Locate the cell with the specified text and output its [x, y] center coordinate. 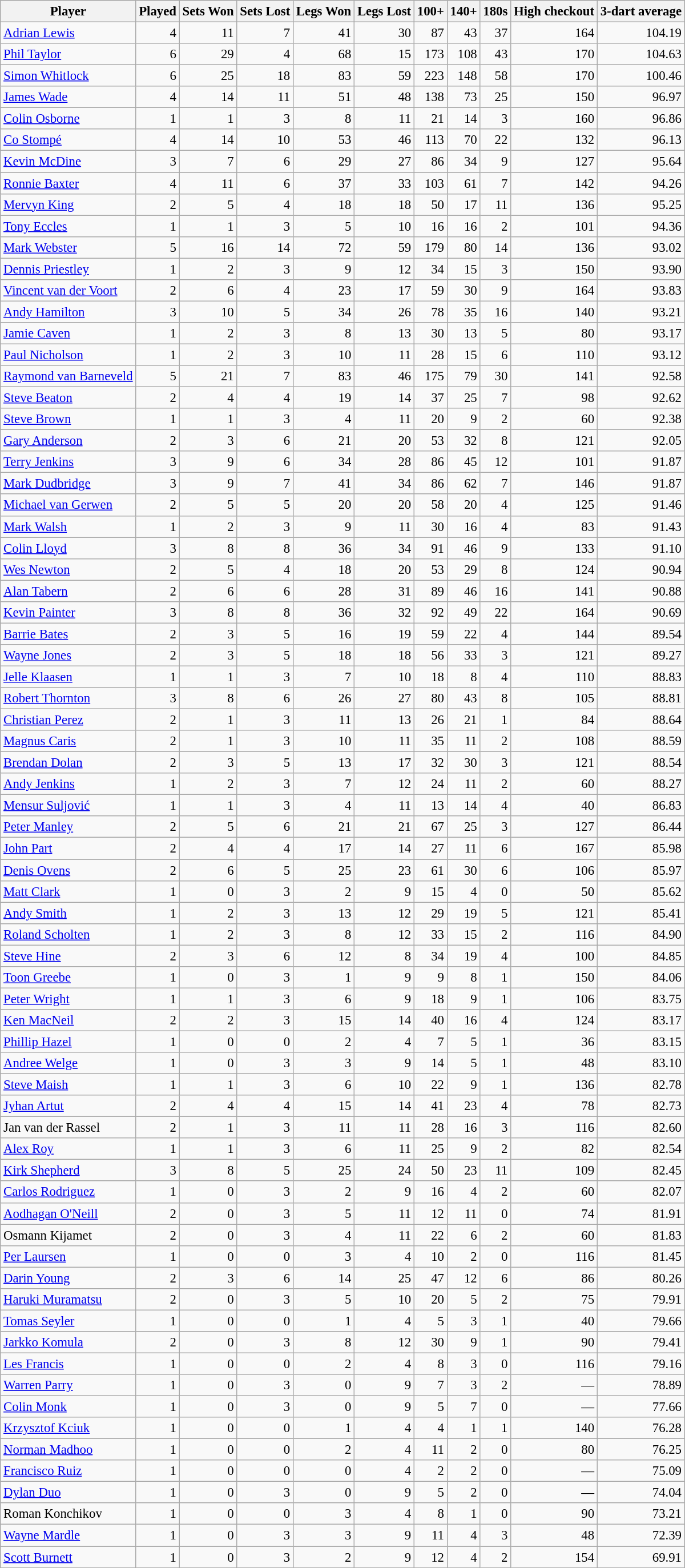
83.10 [640, 1063]
132 [554, 140]
Vincent van der Voort [68, 291]
89 [430, 591]
79 [464, 376]
82.60 [640, 1128]
Raymond van Barneveld [68, 376]
Krzysztof Kciuk [68, 1428]
100.46 [640, 76]
98 [554, 398]
73.21 [640, 1514]
Legs Won [324, 11]
96.97 [640, 97]
Jyhan Artut [68, 1106]
82.78 [640, 1085]
94.36 [640, 226]
Per Laursen [68, 1256]
84.90 [640, 934]
79.41 [640, 1342]
180s [495, 11]
Colin Osborne [68, 119]
81.83 [640, 1235]
140+ [464, 11]
93.17 [640, 333]
87 [430, 33]
Aodhagan O'Neill [68, 1213]
93.21 [640, 312]
49 [464, 613]
75.09 [640, 1471]
92.62 [640, 398]
144 [554, 634]
74.04 [640, 1493]
Paul Nicholson [68, 355]
125 [554, 505]
70 [464, 140]
90.94 [640, 569]
67 [430, 827]
138 [430, 97]
47 [430, 1278]
Mervyn King [68, 204]
104.63 [640, 54]
103 [430, 183]
Steve Brown [68, 419]
89.54 [640, 634]
92.38 [640, 419]
72.39 [640, 1535]
James Wade [68, 97]
133 [554, 548]
Magnus Caris [68, 741]
82.54 [640, 1149]
Mark Webster [68, 247]
56 [430, 656]
45 [464, 462]
Jarkko Komula [68, 1342]
84 [554, 720]
95.25 [640, 204]
76.25 [640, 1450]
146 [554, 484]
Christian Perez [68, 720]
Sets Lost [265, 11]
Carlos Rodriguez [68, 1192]
105 [554, 698]
91.10 [640, 548]
85.97 [640, 870]
Ronnie Baxter [68, 183]
Andy Hamilton [68, 312]
Jamie Caven [68, 333]
69.91 [640, 1557]
90.69 [640, 613]
Sets Won [208, 11]
91.43 [640, 526]
Steve Beaton [68, 398]
Wes Newton [68, 569]
Terry Jenkins [68, 462]
92 [430, 613]
78.89 [640, 1385]
88.81 [640, 698]
Mensur Suljović [68, 806]
96.86 [640, 119]
73 [464, 97]
84.85 [640, 956]
93.90 [640, 269]
Alan Tabern [68, 591]
Jan van der Rassel [68, 1128]
95.64 [640, 162]
83.15 [640, 1042]
100+ [430, 11]
74 [554, 1213]
Steve Hine [68, 956]
Phillip Hazel [68, 1042]
3-dart average [640, 11]
Kevin McDine [68, 162]
88.83 [640, 677]
51 [324, 97]
96.13 [640, 140]
Michael van Gerwen [68, 505]
Matt Clark [68, 891]
Haruki Muramatsu [68, 1300]
88.54 [640, 763]
Tony Eccles [68, 226]
81.91 [640, 1213]
86.83 [640, 806]
Roman Konchikov [68, 1514]
79.91 [640, 1300]
Peter Manley [68, 827]
86.44 [640, 827]
Dennis Priestley [68, 269]
83.75 [640, 999]
85.41 [640, 913]
90.88 [640, 591]
Les Francis [68, 1364]
Legs Lost [385, 11]
John Part [68, 849]
81.45 [640, 1256]
Tomas Seyler [68, 1321]
Darin Young [68, 1278]
93.12 [640, 355]
160 [554, 119]
Wayne Jones [68, 656]
Simon Whitlock [68, 76]
77.66 [640, 1407]
Andy Jenkins [68, 784]
Alex Roy [68, 1149]
142 [554, 183]
Robert Thornton [68, 698]
92.58 [640, 376]
Steve Maish [68, 1085]
Barrie Bates [68, 634]
76.28 [640, 1428]
92.05 [640, 441]
Phil Taylor [68, 54]
Jelle Klaasen [68, 677]
179 [430, 247]
Wayne Mardle [68, 1535]
Colin Monk [68, 1407]
Ken MacNeil [68, 1020]
62 [464, 484]
148 [464, 76]
93.02 [640, 247]
Osmann Kijamet [68, 1235]
223 [430, 76]
100 [554, 956]
31 [385, 591]
Gary Anderson [68, 441]
89.27 [640, 656]
Kirk Shepherd [68, 1171]
83.17 [640, 1020]
Andree Welge [68, 1063]
113 [430, 140]
Norman Madhoo [68, 1450]
91 [430, 548]
94.26 [640, 183]
167 [554, 849]
173 [430, 54]
154 [554, 1557]
Roland Scholten [68, 934]
Warren Parry [68, 1385]
82.07 [640, 1192]
82 [554, 1149]
80.26 [640, 1278]
91.46 [640, 505]
High checkout [554, 11]
Scott Burnett [68, 1557]
93.83 [640, 291]
75 [554, 1300]
85.62 [640, 891]
Dylan Duo [68, 1493]
175 [430, 376]
82.73 [640, 1106]
88.64 [640, 720]
Brendan Dolan [68, 763]
79.16 [640, 1364]
109 [554, 1171]
88.27 [640, 784]
Andy Smith [68, 913]
85.98 [640, 849]
Co Stompé [68, 140]
79.66 [640, 1321]
Peter Wright [68, 999]
72 [324, 247]
Adrian Lewis [68, 33]
Francisco Ruiz [68, 1471]
Mark Dudbridge [68, 484]
Player [68, 11]
Toon Greebe [68, 978]
Mark Walsh [68, 526]
Colin Lloyd [68, 548]
88.59 [640, 741]
84.06 [640, 978]
68 [324, 54]
Played [158, 11]
82.45 [640, 1171]
Denis Ovens [68, 870]
Kevin Painter [68, 613]
104.19 [640, 33]
